Output the [x, y] coordinate of the center of the cell containing the given text.  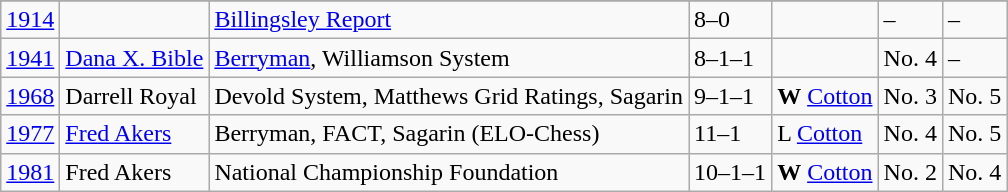
Berryman, FACT, Sagarin (ELO-Chess) [449, 134]
10–1–1 [730, 172]
1914 [30, 20]
Dana X. Bible [134, 58]
1941 [30, 58]
No. 3 [910, 96]
Devold System, Matthews Grid Ratings, Sagarin [449, 96]
National Championship Foundation [449, 172]
1977 [30, 134]
L Cotton [825, 134]
No. 2 [910, 172]
8–1–1 [730, 58]
1968 [30, 96]
1981 [30, 172]
11–1 [730, 134]
Billingsley Report [449, 20]
Darrell Royal [134, 96]
Berryman, Williamson System [449, 58]
8–0 [730, 20]
9–1–1 [730, 96]
